Identify which cell holds the provided text, then report its [x, y] central coordinate. 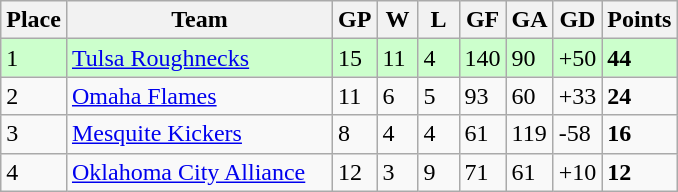
5 [438, 96]
24 [640, 96]
-58 [578, 134]
Points [640, 20]
9 [438, 172]
119 [530, 134]
Tulsa Roughnecks [199, 58]
W [398, 20]
Omaha Flames [199, 96]
GF [482, 20]
44 [640, 58]
L [438, 20]
6 [398, 96]
8 [355, 134]
+10 [578, 172]
+33 [578, 96]
2 [34, 96]
Place [34, 20]
Oklahoma City Alliance [199, 172]
140 [482, 58]
+50 [578, 58]
16 [640, 134]
93 [482, 96]
60 [530, 96]
90 [530, 58]
GD [578, 20]
1 [34, 58]
GA [530, 20]
Mesquite Kickers [199, 134]
GP [355, 20]
15 [355, 58]
Team [199, 20]
71 [482, 172]
